For the text-containing cell, return its midpoint in [x, y] coordinate format. 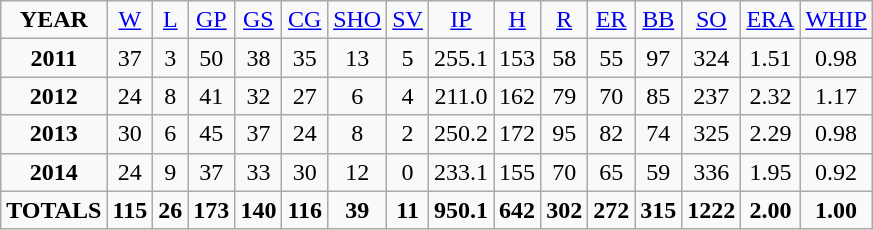
45 [212, 134]
2.00 [770, 210]
41 [212, 96]
39 [358, 210]
153 [518, 58]
BB [658, 20]
211.0 [460, 96]
1.51 [770, 58]
58 [564, 58]
26 [170, 210]
1.17 [836, 96]
155 [518, 172]
SHO [358, 20]
ER [612, 20]
2013 [54, 134]
13 [358, 58]
IP [460, 20]
2 [408, 134]
237 [712, 96]
302 [564, 210]
250.2 [460, 134]
2014 [54, 172]
ERA [770, 20]
0 [408, 172]
YEAR [54, 20]
W [130, 20]
95 [564, 134]
315 [658, 210]
642 [518, 210]
65 [612, 172]
115 [130, 210]
1.00 [836, 210]
2.32 [770, 96]
GP [212, 20]
L [170, 20]
9 [170, 172]
74 [658, 134]
4 [408, 96]
116 [305, 210]
H [518, 20]
32 [258, 96]
TOTALS [54, 210]
11 [408, 210]
59 [658, 172]
172 [518, 134]
55 [612, 58]
2.29 [770, 134]
324 [712, 58]
336 [712, 172]
CG [305, 20]
140 [258, 210]
272 [612, 210]
173 [212, 210]
1.95 [770, 172]
50 [212, 58]
WHIP [836, 20]
255.1 [460, 58]
38 [258, 58]
325 [712, 134]
GS [258, 20]
82 [612, 134]
79 [564, 96]
SV [408, 20]
0.92 [836, 172]
85 [658, 96]
162 [518, 96]
97 [658, 58]
SO [712, 20]
27 [305, 96]
233.1 [460, 172]
12 [358, 172]
2011 [54, 58]
35 [305, 58]
33 [258, 172]
R [564, 20]
2012 [54, 96]
3 [170, 58]
1222 [712, 210]
5 [408, 58]
950.1 [460, 210]
